Locate the cell with the specified text and output its [x, y] center coordinate. 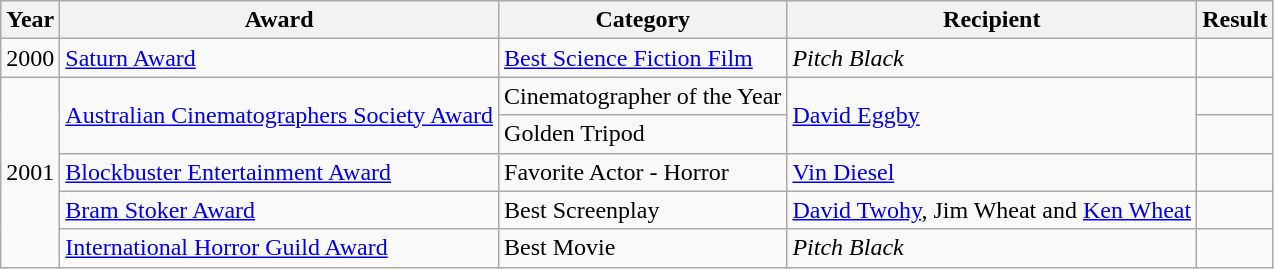
Best Screenplay [643, 210]
Best Science Fiction Film [643, 58]
Recipient [992, 20]
Blockbuster Entertainment Award [280, 172]
Australian Cinematographers Society Award [280, 115]
Saturn Award [280, 58]
2001 [30, 172]
Award [280, 20]
Favorite Actor - Horror [643, 172]
Best Movie [643, 248]
David Twohy, Jim Wheat and Ken Wheat [992, 210]
2000 [30, 58]
Vin Diesel [992, 172]
International Horror Guild Award [280, 248]
Cinematographer of the Year [643, 96]
David Eggby [992, 115]
Category [643, 20]
Golden Tripod [643, 134]
Result [1235, 20]
Bram Stoker Award [280, 210]
Year [30, 20]
